Extract the (x, y) coordinate from the center of the cell holding the provided text.  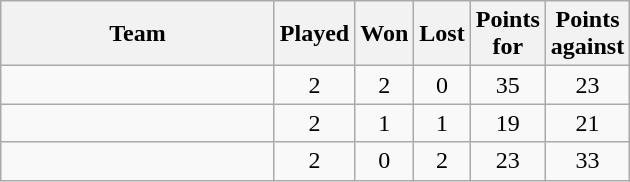
Points for (508, 34)
Lost (442, 34)
35 (508, 85)
Played (314, 34)
19 (508, 123)
21 (587, 123)
Won (384, 34)
Team (138, 34)
Points against (587, 34)
33 (587, 161)
